Provide the [x, y] coordinate of the cell's center where the given text is located.  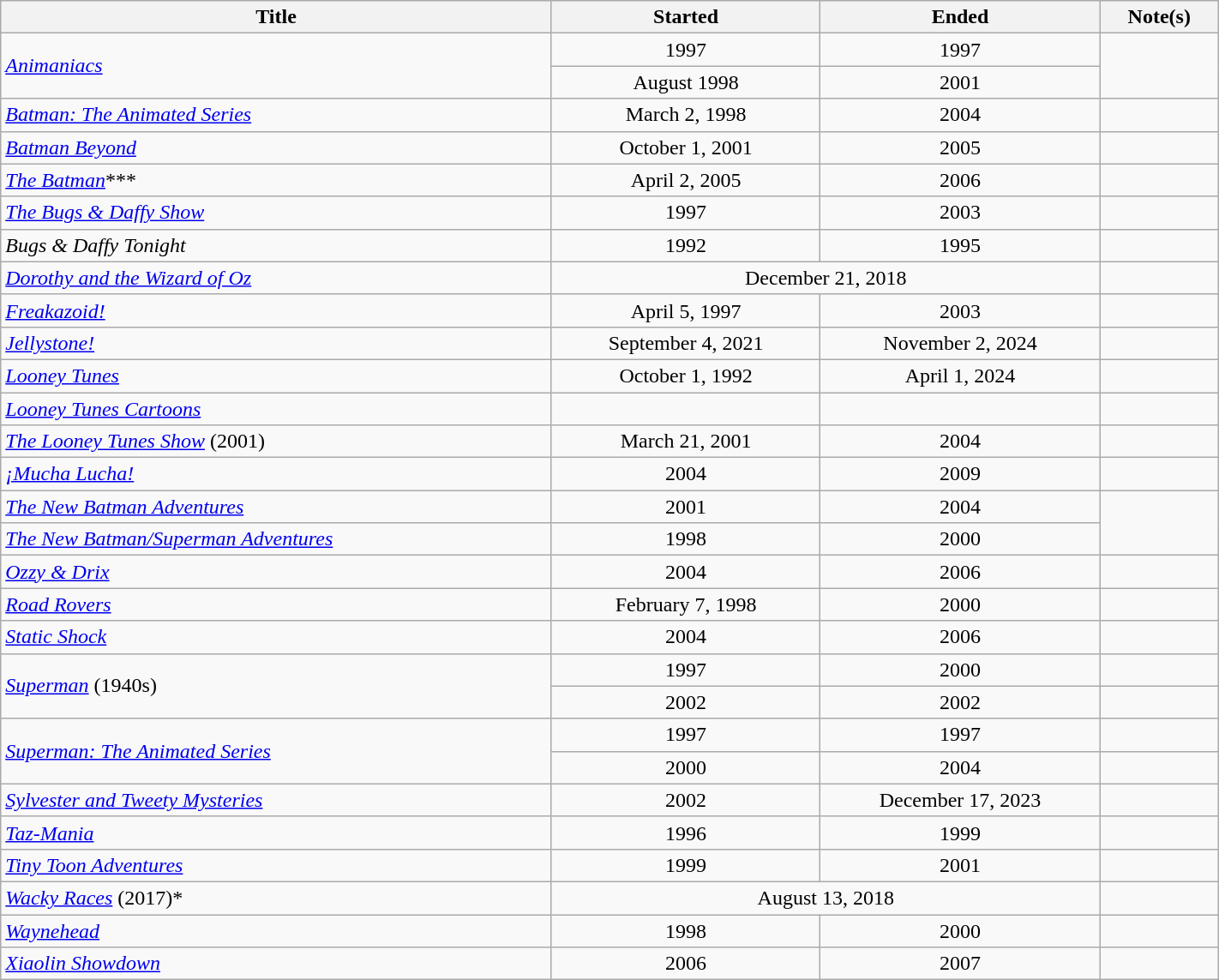
1996 [686, 833]
Started [686, 17]
Sylvester and Tweety Mysteries [276, 800]
October 1, 1992 [686, 376]
Note(s) [1159, 17]
March 21, 2001 [686, 442]
The Bugs & Daffy Show [276, 213]
August 1998 [686, 82]
April 5, 1997 [686, 310]
The New Batman Adventures [276, 507]
Static Shock [276, 637]
Bugs & Daffy Tonight [276, 245]
Tiny Toon Adventures [276, 865]
February 7, 1998 [686, 604]
September 4, 2021 [686, 343]
Road Rovers [276, 604]
December 21, 2018 [826, 278]
Waynehead [276, 930]
Jellystone! [276, 343]
Superman: The Animated Series [276, 751]
Batman Beyond [276, 147]
2005 [960, 147]
Taz-Mania [276, 833]
The Looney Tunes Show (2001) [276, 442]
Dorothy and the Wizard of Oz [276, 278]
April 1, 2024 [960, 376]
November 2, 2024 [960, 343]
October 1, 2001 [686, 147]
August 13, 2018 [826, 898]
Xiaolin Showdown [276, 964]
Batman: The Animated Series [276, 115]
1995 [960, 245]
Ended [960, 17]
Title [276, 17]
2009 [960, 474]
December 17, 2023 [960, 800]
Wacky Races (2017)* [276, 898]
Superman (1940s) [276, 686]
April 2, 2005 [686, 180]
The Batman*** [276, 180]
1992 [686, 245]
Ozzy & Drix [276, 572]
Looney Tunes Cartoons [276, 409]
¡Mucha Lucha! [276, 474]
Looney Tunes [276, 376]
March 2, 1998 [686, 115]
Animaniacs [276, 66]
2007 [960, 964]
Freakazoid! [276, 310]
The New Batman/Superman Adventures [276, 539]
